Detect which cell encompasses the target text, then output its (x, y) center coordinate. 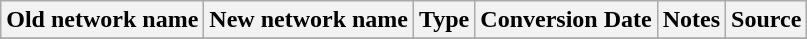
Old network name (102, 20)
Notes (691, 20)
Conversion Date (566, 20)
Type (444, 20)
Source (766, 20)
New network name (309, 20)
